Output the [x, y] coordinate of the center of the cell containing the given text.  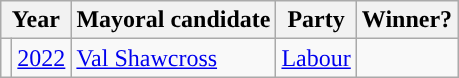
Val Shawcross [174, 58]
Winner? [406, 20]
Labour [316, 58]
2022 [42, 58]
Party [316, 20]
Year [36, 20]
Mayoral candidate [174, 20]
